For the text-containing cell, return its midpoint in [X, Y] coordinate format. 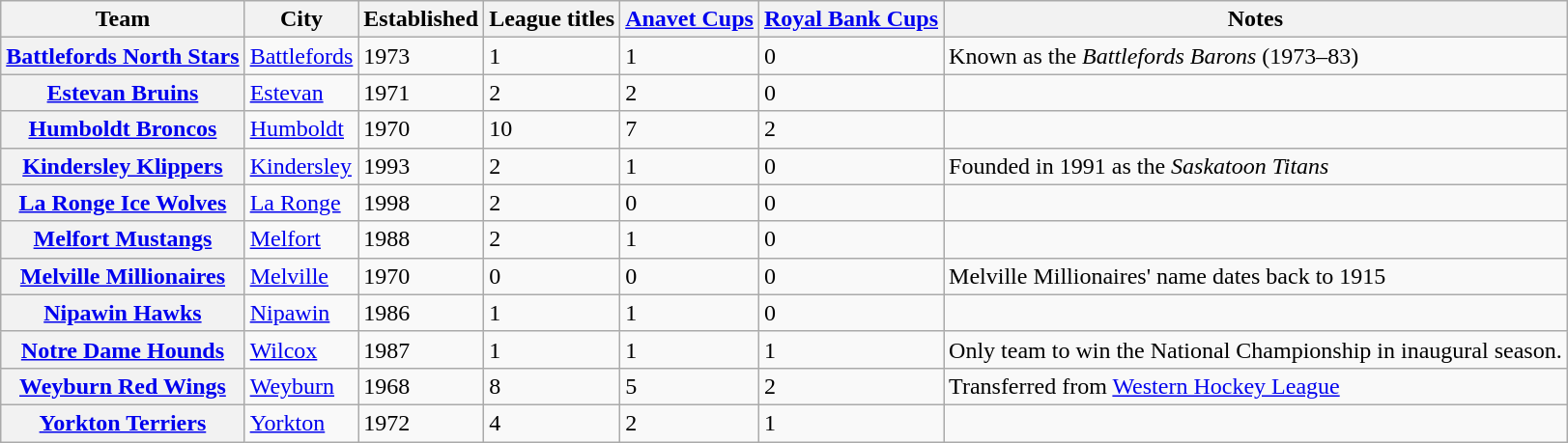
Established [421, 19]
1973 [421, 56]
Melfort [301, 239]
Estevan Bruins [123, 93]
Royal Bank Cups [850, 19]
Transferred from Western Hockey League [1256, 386]
Known as the Battlefords Barons (1973–83) [1256, 56]
1993 [421, 166]
Melfort Mustangs [123, 239]
Kindersley Klippers [123, 166]
1968 [421, 386]
Battlefords North Stars [123, 56]
Humboldt Broncos [123, 129]
Melville [301, 276]
Kindersley [301, 166]
Only team to win the National Championship in inaugural season. [1256, 349]
1987 [421, 349]
Battlefords [301, 56]
League titles [553, 19]
Notre Dame Hounds [123, 349]
Anavet Cups [690, 19]
Nipawin Hawks [123, 313]
7 [690, 129]
Wilcox [301, 349]
Estevan [301, 93]
Humboldt [301, 129]
1971 [421, 93]
Team [123, 19]
Yorkton [301, 423]
Yorkton Terriers [123, 423]
Founded in 1991 as the Saskatoon Titans [1256, 166]
Weyburn Red Wings [123, 386]
5 [690, 386]
1998 [421, 203]
1986 [421, 313]
Notes [1256, 19]
Weyburn [301, 386]
1972 [421, 423]
8 [553, 386]
1988 [421, 239]
4 [553, 423]
Nipawin [301, 313]
La Ronge [301, 203]
10 [553, 129]
Melville Millionaires [123, 276]
La Ronge Ice Wolves [123, 203]
Melville Millionaires' name dates back to 1915 [1256, 276]
City [301, 19]
